Capture the cell that displays the provided text and extract its [X, Y] central coordinate. 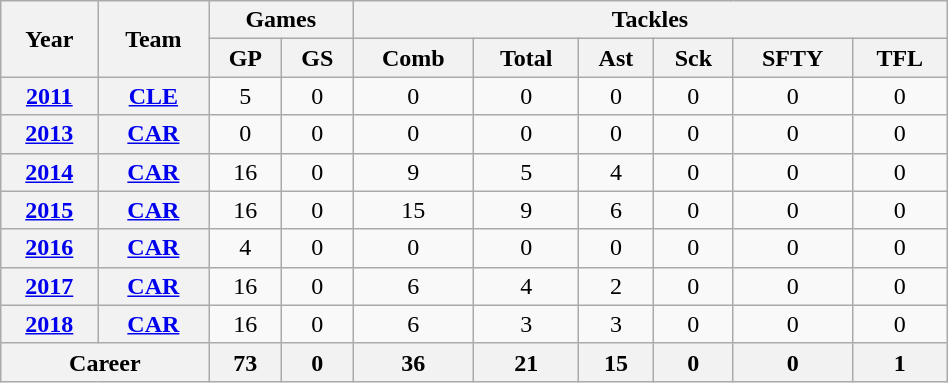
Sck [694, 58]
2014 [50, 172]
SFTY [792, 58]
Ast [616, 58]
TFL [900, 58]
2017 [50, 286]
GP [246, 58]
Tackles [650, 20]
CLE [154, 96]
2016 [50, 248]
Year [50, 39]
2 [616, 286]
2011 [50, 96]
2018 [50, 324]
2015 [50, 210]
Comb [414, 58]
21 [526, 362]
Games [281, 20]
36 [414, 362]
Total [526, 58]
Career [105, 362]
GS [318, 58]
73 [246, 362]
1 [900, 362]
2013 [50, 134]
Team [154, 39]
